Output the [x, y] coordinate of the center of the cell containing the given text.  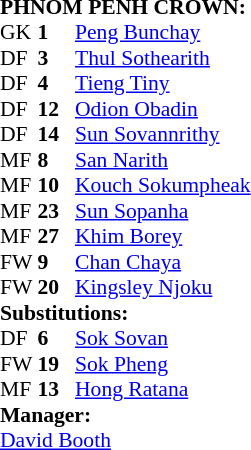
8 [57, 160]
6 [57, 339]
Sun Sovannrithy [163, 135]
4 [57, 83]
9 [57, 262]
Sun Sopanha [163, 211]
San Narith [163, 160]
19 [57, 364]
Kouch Sokumpheak [163, 185]
Substitutions: [126, 313]
27 [57, 237]
Hong Ratana [163, 389]
13 [57, 389]
Manager: [126, 415]
20 [57, 287]
GK [19, 33]
Thul Sothearith [163, 58]
Kingsley Njoku [163, 287]
Tieng Tiny [163, 83]
Odion Obadin [163, 109]
12 [57, 109]
Sok Sovan [163, 339]
Sok Pheng [163, 364]
1 [57, 33]
14 [57, 135]
3 [57, 58]
10 [57, 185]
Peng Bunchay [163, 33]
Khim Borey [163, 237]
23 [57, 211]
Chan Chaya [163, 262]
